From the cell containing the given text, extract its center point as (x, y) coordinate. 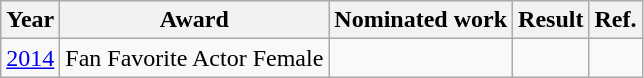
Ref. (616, 20)
Result (551, 20)
2014 (30, 58)
Award (194, 20)
Nominated work (421, 20)
Fan Favorite Actor Female (194, 58)
Year (30, 20)
